Scan for the cell matching the given text and deliver its [X, Y] coordinate at center. 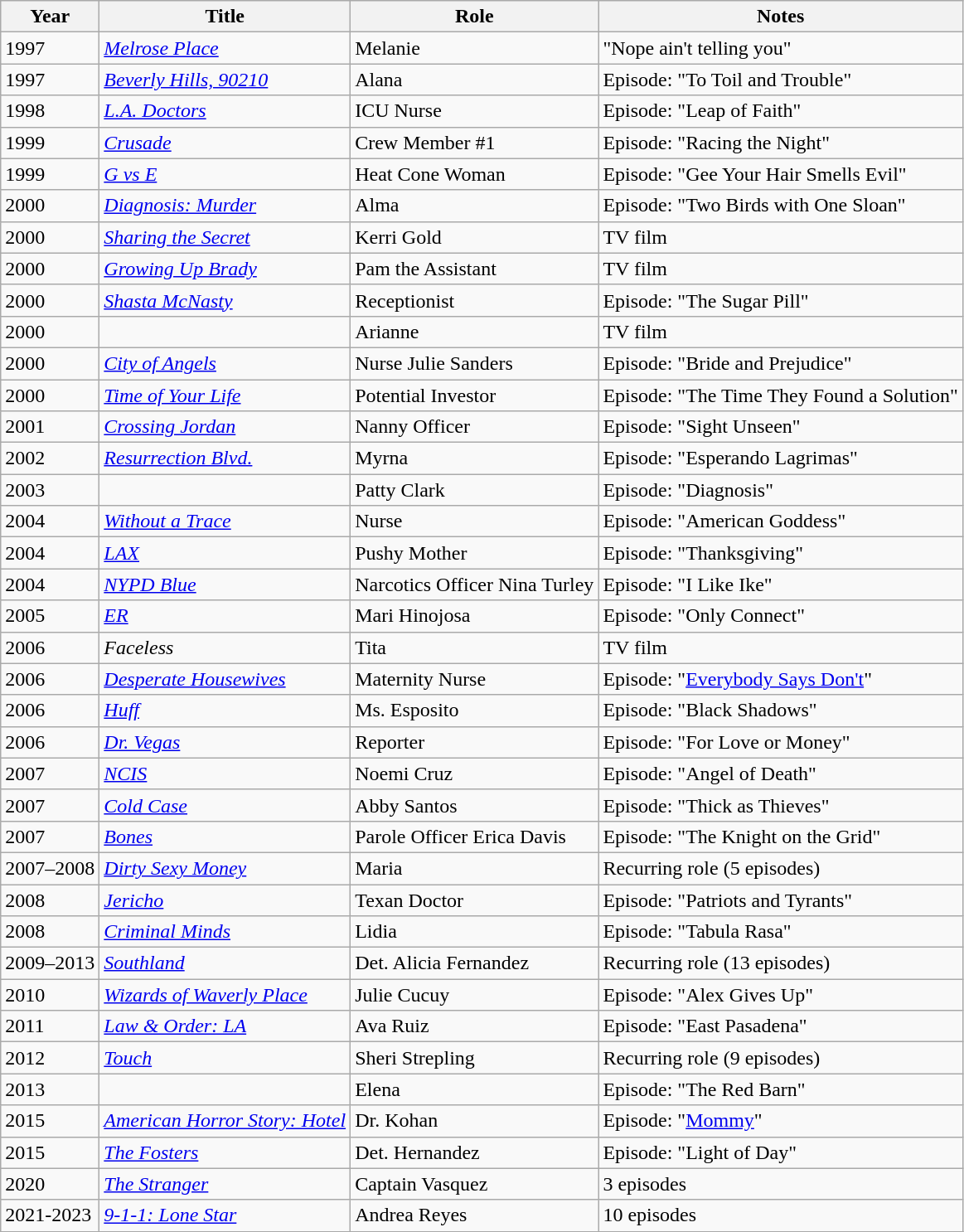
Desperate Housewives [225, 679]
Alma [474, 206]
Recurring role (13 episodes) [781, 963]
Andrea Reyes [474, 1215]
Kerri Gold [474, 237]
Nanny Officer [474, 427]
Without a Trace [225, 521]
Melanie [474, 48]
2009–2013 [50, 963]
Cold Case [225, 805]
Det. Hernandez [474, 1152]
Recurring role (5 episodes) [781, 868]
Episode: "The Time They Found a Solution" [781, 395]
The Fosters [225, 1152]
Episode: "The Knight on the Grid" [781, 837]
Ava Ruiz [474, 1026]
Episode: "Light of Day" [781, 1152]
Bones [225, 837]
ER [225, 616]
Reporter [474, 742]
Southland [225, 963]
"Nope ain't telling you" [781, 48]
Jericho [225, 900]
Episode: "Patriots and Tyrants" [781, 900]
Touch [225, 1058]
Episode: "Diagnosis" [781, 490]
Law & Order: LA [225, 1026]
Episode: "Tabula Rasa" [781, 932]
Potential Investor [474, 395]
Time of Your Life [225, 395]
Episode: "Black Shadows" [781, 711]
NYPD Blue [225, 584]
Dr. Vegas [225, 742]
Elena [474, 1089]
Noemi Cruz [474, 774]
Title [225, 17]
Resurrection Blvd. [225, 458]
Huff [225, 711]
ICU Nurse [474, 111]
Ms. Esposito [474, 711]
Receptionist [474, 300]
Pushy Mother [474, 553]
Sheri Strepling [474, 1058]
2003 [50, 490]
Diagnosis: Murder [225, 206]
Episode: "Bride and Prejudice" [781, 363]
Myrna [474, 458]
Episode: "I Like Ike" [781, 584]
Mari Hinojosa [474, 616]
Patty Clark [474, 490]
Captain Vasquez [474, 1184]
Pam the Assistant [474, 269]
Maria [474, 868]
Episode: "Two Birds with One Sloan" [781, 206]
Episode: "Racing the Night" [781, 143]
Melrose Place [225, 48]
9-1-1: Lone Star [225, 1215]
Abby Santos [474, 805]
Arianne [474, 332]
2020 [50, 1184]
2005 [50, 616]
Episode: "Sight Unseen" [781, 427]
3 episodes [781, 1184]
Faceless [225, 648]
1998 [50, 111]
2002 [50, 458]
Crossing Jordan [225, 427]
Episode: "Thanksgiving" [781, 553]
Lidia [474, 932]
Det. Alicia Fernandez [474, 963]
Episode: "Everybody Says Don't" [781, 679]
2013 [50, 1089]
Recurring role (9 episodes) [781, 1058]
City of Angels [225, 363]
Tita [474, 648]
Episode: "Only Connect" [781, 616]
Julie Cucuy [474, 995]
Episode: "The Sugar Pill" [781, 300]
Maternity Nurse [474, 679]
Beverly Hills, 90210 [225, 80]
2012 [50, 1058]
Episode: "The Red Barn" [781, 1089]
10 episodes [781, 1215]
Episode: "Esperando Lagrimas" [781, 458]
Shasta McNasty [225, 300]
Episode: "For Love or Money" [781, 742]
Sharing the Secret [225, 237]
Episode: "Mommy" [781, 1121]
Episode: "Thick as Thieves" [781, 805]
Episode: "American Goddess" [781, 521]
Alana [474, 80]
Episode: "Alex Gives Up" [781, 995]
2011 [50, 1026]
L.A. Doctors [225, 111]
Crusade [225, 143]
Crew Member #1 [474, 143]
NCIS [225, 774]
Texan Doctor [474, 900]
Notes [781, 17]
2021-2023 [50, 1215]
Episode: "East Pasadena" [781, 1026]
Dirty Sexy Money [225, 868]
American Horror Story: Hotel [225, 1121]
2010 [50, 995]
2001 [50, 427]
Episode: "Angel of Death" [781, 774]
Episode: "Gee Your Hair Smells Evil" [781, 174]
Nurse Julie Sanders [474, 363]
Nurse [474, 521]
Parole Officer Erica Davis [474, 837]
Heat Cone Woman [474, 174]
Year [50, 17]
Criminal Minds [225, 932]
The Stranger [225, 1184]
G vs E [225, 174]
Episode: "To Toil and Trouble" [781, 80]
2007–2008 [50, 868]
Dr. Kohan [474, 1121]
Growing Up Brady [225, 269]
Wizards of Waverly Place [225, 995]
Role [474, 17]
Episode: "Leap of Faith" [781, 111]
LAX [225, 553]
Narcotics Officer Nina Turley [474, 584]
